Provide the (x, y) coordinate of the cell's center where the given text is located.  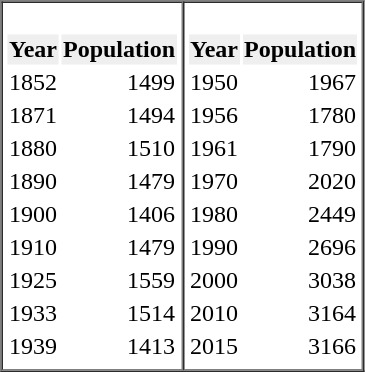
3038 (300, 281)
1514 (120, 313)
1910 (34, 247)
1559 (120, 281)
1970 (214, 181)
1925 (34, 281)
1956 (214, 115)
1852 (34, 83)
1961 (214, 149)
1933 (34, 313)
1790 (300, 149)
2015 (214, 347)
1494 (120, 115)
1780 (300, 115)
2696 (300, 247)
Year Population 1950 1967 1956 1780 1961 1790 1970 2020 1980 2449 1990 2696 2000 3038 2010 3164 2015 3166 (274, 186)
1900 (34, 215)
1890 (34, 181)
3166 (300, 347)
2000 (214, 281)
1967 (300, 83)
1510 (120, 149)
2010 (214, 313)
1939 (34, 347)
3164 (300, 313)
1413 (120, 347)
1880 (34, 149)
1980 (214, 215)
1950 (214, 83)
1990 (214, 247)
1406 (120, 215)
1871 (34, 115)
Year Population 1852 1499 1871 1494 1880 1510 1890 1479 1900 1406 1910 1479 1925 1559 1933 1514 1939 1413 (92, 186)
2449 (300, 215)
2020 (300, 181)
1499 (120, 83)
